Pinpoint the cell where the given text exists, returning its (x, y) midpoint coordinate. 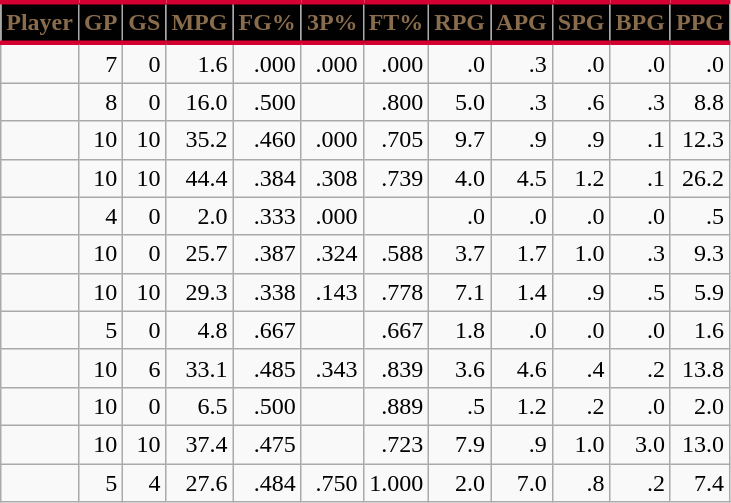
APG (522, 22)
4.6 (522, 368)
.343 (332, 368)
35.2 (200, 140)
.485 (267, 368)
3P% (332, 22)
.723 (396, 444)
8 (100, 102)
Player (40, 22)
.384 (267, 178)
.6 (581, 102)
.333 (267, 216)
5.0 (460, 102)
3.7 (460, 254)
13.0 (700, 444)
.588 (396, 254)
GP (100, 22)
.889 (396, 406)
1.000 (396, 483)
.338 (267, 292)
.308 (332, 178)
6 (144, 368)
.143 (332, 292)
1.4 (522, 292)
.778 (396, 292)
6.5 (200, 406)
5.9 (700, 292)
37.4 (200, 444)
27.6 (200, 483)
SPG (581, 22)
.460 (267, 140)
.705 (396, 140)
.484 (267, 483)
BPG (640, 22)
4.5 (522, 178)
.750 (332, 483)
MPG (200, 22)
12.3 (700, 140)
1.7 (522, 254)
.324 (332, 254)
7.9 (460, 444)
.800 (396, 102)
16.0 (200, 102)
7.0 (522, 483)
3.0 (640, 444)
.739 (396, 178)
GS (144, 22)
13.8 (700, 368)
33.1 (200, 368)
PPG (700, 22)
.387 (267, 254)
9.3 (700, 254)
25.7 (200, 254)
7 (100, 63)
44.4 (200, 178)
RPG (460, 22)
9.7 (460, 140)
FG% (267, 22)
.4 (581, 368)
7.4 (700, 483)
4.0 (460, 178)
4.8 (200, 330)
.8 (581, 483)
26.2 (700, 178)
.839 (396, 368)
8.8 (700, 102)
1.8 (460, 330)
.475 (267, 444)
FT% (396, 22)
7.1 (460, 292)
3.6 (460, 368)
29.3 (200, 292)
